Return the [x, y] coordinate for the center point of the cell that contains the specified text.  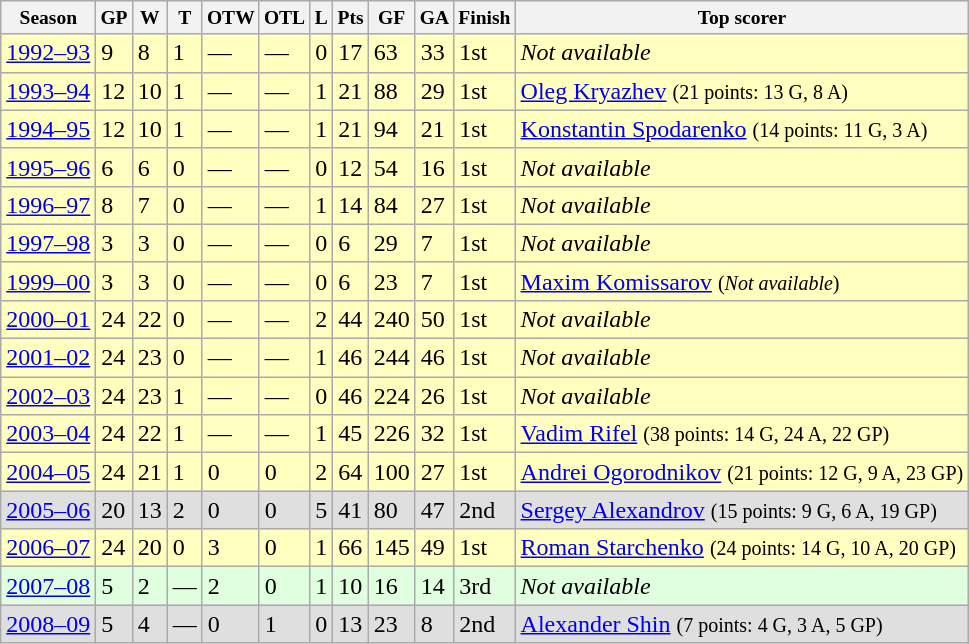
T [184, 18]
Sergey Alexandrov (15 points: 9 G, 6 A, 19 GP) [742, 510]
49 [434, 548]
145 [392, 548]
GA [434, 18]
224 [392, 396]
44 [350, 319]
Andrei Ogorodnikov (21 points: 12 G, 9 A, 23 GP) [742, 472]
Season [48, 18]
26 [434, 396]
1994–95 [48, 129]
2001–02 [48, 358]
Vadim Rifel (38 points: 14 G, 24 A, 22 GP) [742, 434]
88 [392, 91]
54 [392, 167]
GP [114, 18]
2006–07 [48, 548]
63 [392, 53]
Pts [350, 18]
1993–94 [48, 91]
17 [350, 53]
2003–04 [48, 434]
2002–03 [48, 396]
Top scorer [742, 18]
226 [392, 434]
Alexander Shin (7 points: 4 G, 3 A, 5 GP) [742, 624]
Roman Starchenko (24 points: 14 G, 10 A, 20 GP) [742, 548]
84 [392, 205]
W [150, 18]
244 [392, 358]
2004–05 [48, 472]
4 [150, 624]
9 [114, 53]
2005–06 [48, 510]
Oleg Kryazhev (21 points: 13 G, 8 A) [742, 91]
50 [434, 319]
GF [392, 18]
1997–98 [48, 243]
80 [392, 510]
45 [350, 434]
32 [434, 434]
3rd [484, 586]
2008–09 [48, 624]
1995–96 [48, 167]
1996–97 [48, 205]
41 [350, 510]
1999–00 [48, 281]
OTL [284, 18]
L [322, 18]
1992–93 [48, 53]
2000–01 [48, 319]
47 [434, 510]
Konstantin Spodarenko (14 points: 11 G, 3 A) [742, 129]
66 [350, 548]
94 [392, 129]
Finish [484, 18]
2007–08 [48, 586]
64 [350, 472]
OTW [230, 18]
100 [392, 472]
240 [392, 319]
Maxim Komissarov (Not available) [742, 281]
33 [434, 53]
